Identify which cell holds the provided text, then report its (x, y) central coordinate. 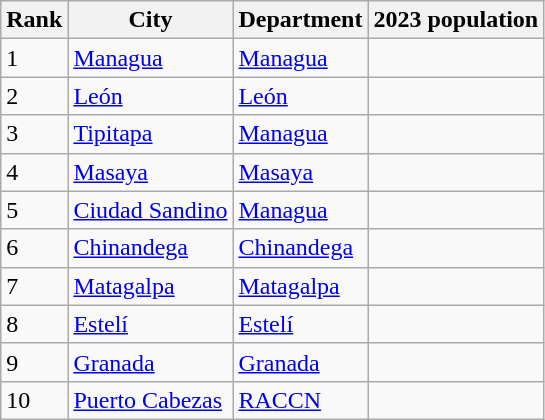
9 (34, 362)
1 (34, 58)
Tipitapa (150, 134)
Puerto Cabezas (150, 400)
Rank (34, 20)
City (150, 20)
2023 population (456, 20)
3 (34, 134)
7 (34, 286)
4 (34, 172)
5 (34, 210)
2 (34, 96)
Ciudad Sandino (150, 210)
Department (300, 20)
10 (34, 400)
RACCN (300, 400)
8 (34, 324)
6 (34, 248)
